Output the [X, Y] coordinate of the center of the cell containing the given text.  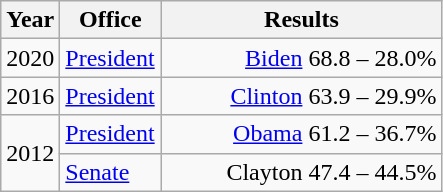
2016 [30, 96]
Biden 68.8 – 28.0% [302, 58]
Clayton 47.4 – 44.5% [302, 172]
Clinton 63.9 – 29.9% [302, 96]
2012 [30, 153]
Results [302, 20]
Office [110, 20]
Year [30, 20]
Obama 61.2 – 36.7% [302, 134]
Senate [110, 172]
2020 [30, 58]
